Provide the (x, y) coordinate of the cell's center where the given text is located.  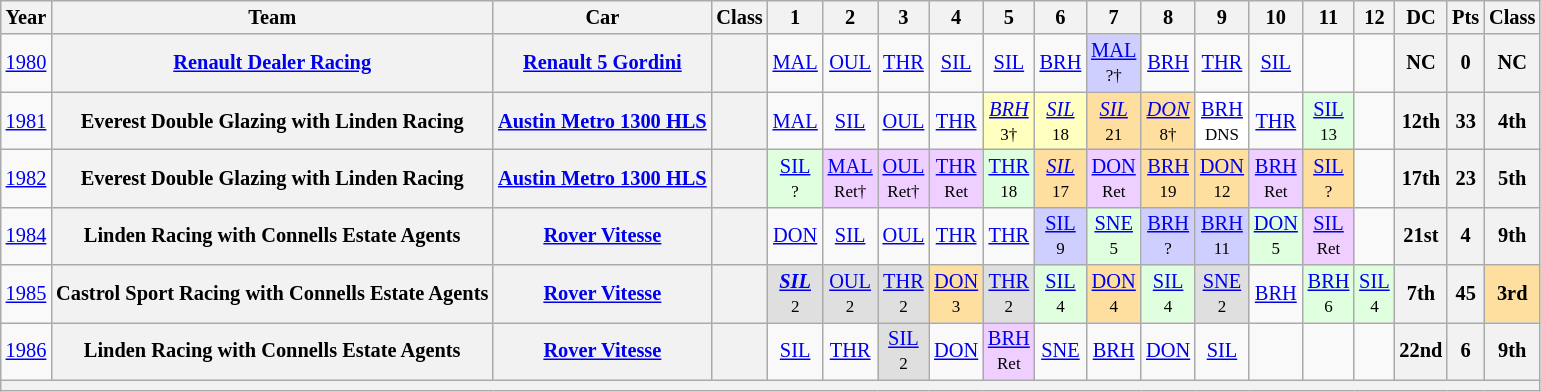
8 (1168, 17)
MAL?† (1114, 63)
SNE5 (1114, 236)
22nd (1422, 351)
DC (1422, 17)
1984 (26, 236)
11 (1329, 17)
3rd (1512, 294)
7 (1114, 17)
21st (1422, 236)
Team (272, 17)
Renault Dealer Racing (272, 63)
3 (904, 17)
DON4 (1114, 294)
12 (1374, 17)
BRH6 (1329, 294)
BRHDNS (1222, 121)
12th (1422, 121)
DON3 (956, 294)
1982 (26, 178)
Renault 5 Gordini (602, 63)
1980 (26, 63)
OULRet† (904, 178)
2 (850, 17)
THRRet (956, 178)
SILRet (1329, 236)
DON5 (1276, 236)
4th (1512, 121)
1981 (26, 121)
0 (1466, 63)
DON8† (1168, 121)
SNE (1061, 351)
THR18 (1009, 178)
SIL9 (1061, 236)
SIL13 (1329, 121)
17th (1422, 178)
5 (1009, 17)
BRH11 (1222, 236)
BRH19 (1168, 178)
SIL21 (1114, 121)
DONRet (1114, 178)
Castrol Sport Racing with Connells Estate Agents (272, 294)
SIL18 (1061, 121)
45 (1466, 294)
23 (1466, 178)
DON12 (1222, 178)
Pts (1466, 17)
OUL2 (850, 294)
Car (602, 17)
BRH? (1168, 236)
1986 (26, 351)
SIL17 (1061, 178)
SNE2 (1222, 294)
BRH3† (1009, 121)
10 (1276, 17)
5th (1512, 178)
9 (1222, 17)
Year (26, 17)
7th (1422, 294)
1 (796, 17)
MALRet† (850, 178)
33 (1466, 121)
1985 (26, 294)
